From the cell containing the given text, extract its center point as [x, y] coordinate. 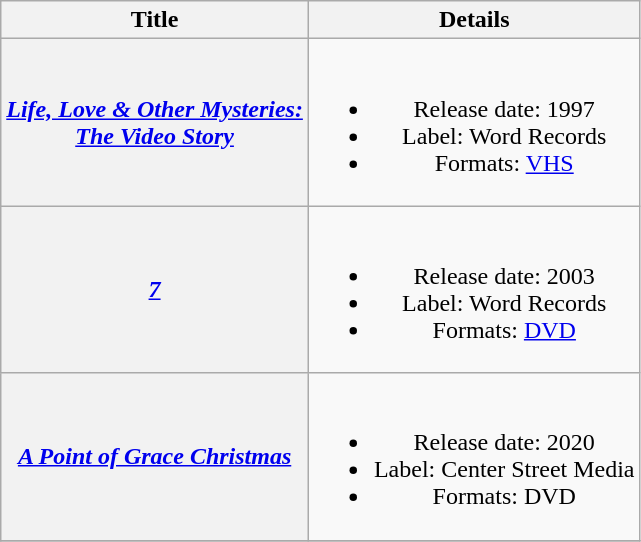
Title [155, 20]
Life, Love & Other Mysteries:The Video Story [155, 122]
Details [474, 20]
Release date: 2020Label: Center Street MediaFormats: DVD [474, 456]
Release date: 1997Label: Word RecordsFormats: VHS [474, 122]
Release date: 2003Label: Word RecordsFormats: DVD [474, 290]
A Point of Grace Christmas [155, 456]
7 [155, 290]
